Detect which cell encompasses the target text, then output its [x, y] center coordinate. 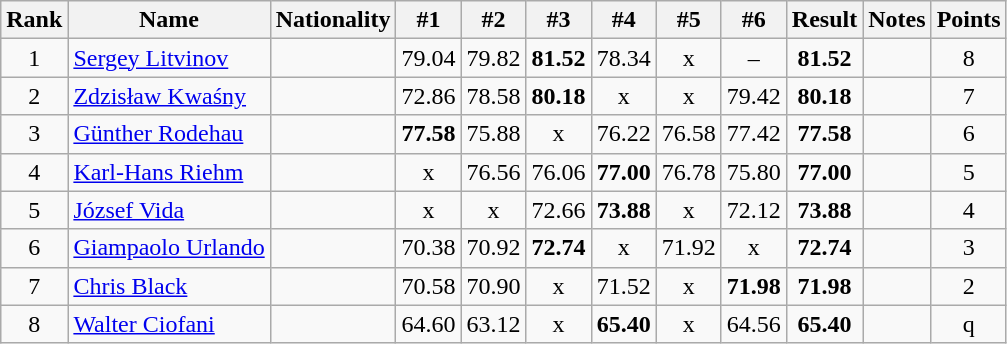
78.34 [624, 58]
63.12 [494, 324]
76.56 [494, 172]
72.12 [754, 210]
70.38 [428, 248]
Rank [34, 20]
Points [968, 20]
79.04 [428, 58]
#5 [688, 20]
79.82 [494, 58]
Chris Black [169, 286]
72.66 [558, 210]
70.90 [494, 286]
Günther Rodehau [169, 134]
Giampaolo Urlando [169, 248]
– [754, 58]
Result [824, 20]
77.42 [754, 134]
#6 [754, 20]
78.58 [494, 96]
József Vida [169, 210]
76.06 [558, 172]
64.56 [754, 324]
q [968, 324]
1 [34, 58]
Notes [897, 20]
Karl-Hans Riehm [169, 172]
#2 [494, 20]
76.58 [688, 134]
76.22 [624, 134]
64.60 [428, 324]
76.78 [688, 172]
71.92 [688, 248]
Walter Ciofani [169, 324]
79.42 [754, 96]
Sergey Litvinov [169, 58]
71.52 [624, 286]
70.92 [494, 248]
#1 [428, 20]
70.58 [428, 286]
Zdzisław Kwaśny [169, 96]
#4 [624, 20]
Name [169, 20]
Nationality [333, 20]
75.80 [754, 172]
#3 [558, 20]
72.86 [428, 96]
75.88 [494, 134]
